From the cell containing the given text, extract its center point as [X, Y] coordinate. 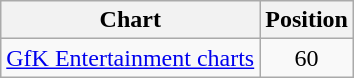
60 [307, 58]
Position [307, 20]
GfK Entertainment charts [130, 58]
Chart [130, 20]
